Return the (x, y) coordinate for the center point of the cell that contains the specified text.  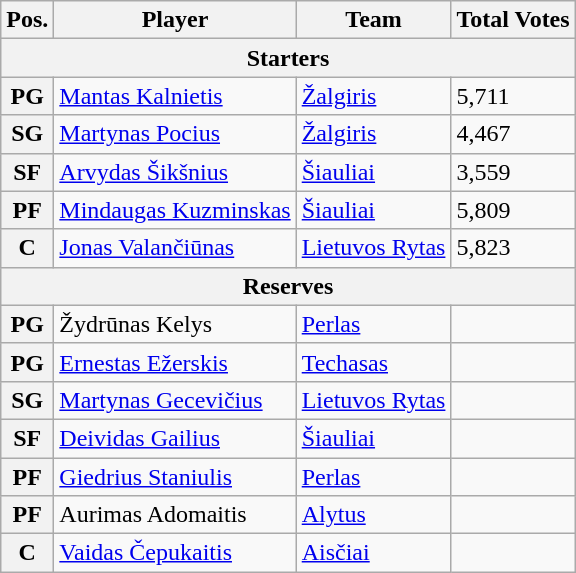
Team (374, 20)
Alytus (374, 515)
Martynas Gecevičius (175, 400)
4,467 (513, 134)
5,823 (513, 248)
3,559 (513, 172)
Aurimas Adomaitis (175, 515)
Total Votes (513, 20)
Arvydas Šikšnius (175, 172)
Techasas (374, 362)
Giedrius Staniulis (175, 477)
Jonas Valančiūnas (175, 248)
5,711 (513, 96)
Starters (288, 58)
5,809 (513, 210)
Mantas Kalnietis (175, 96)
Aisčiai (374, 553)
Vaidas Čepukaitis (175, 553)
Žydrūnas Kelys (175, 324)
Player (175, 20)
Mindaugas Kuzminskas (175, 210)
Reserves (288, 286)
Pos. (28, 20)
Deividas Gailius (175, 438)
Martynas Pocius (175, 134)
Ernestas Ežerskis (175, 362)
